Find where the given text appears and provide that cell's center as [X, Y] coordinate. 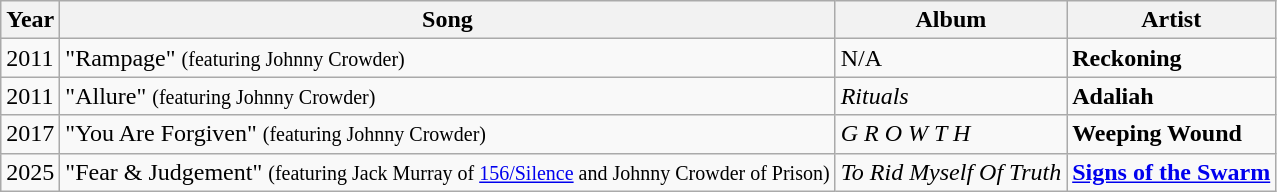
Reckoning [1172, 58]
Weeping Wound [1172, 134]
"Allure" (featuring Johnny Crowder) [448, 96]
Signs of the Swarm [1172, 172]
"You Are Forgiven" (featuring Johnny Crowder) [448, 134]
2025 [30, 172]
Year [30, 20]
"Fear & Judgement" (featuring Jack Murray of 156/Silence and Johnny Crowder of Prison) [448, 172]
Album [951, 20]
Rituals [951, 96]
Adaliah [1172, 96]
Artist [1172, 20]
Song [448, 20]
G R O W T H [951, 134]
N/A [951, 58]
2017 [30, 134]
"Rampage" (featuring Johnny Crowder) [448, 58]
To Rid Myself Of Truth [951, 172]
